Scan for the cell matching the given text and deliver its [x, y] coordinate at center. 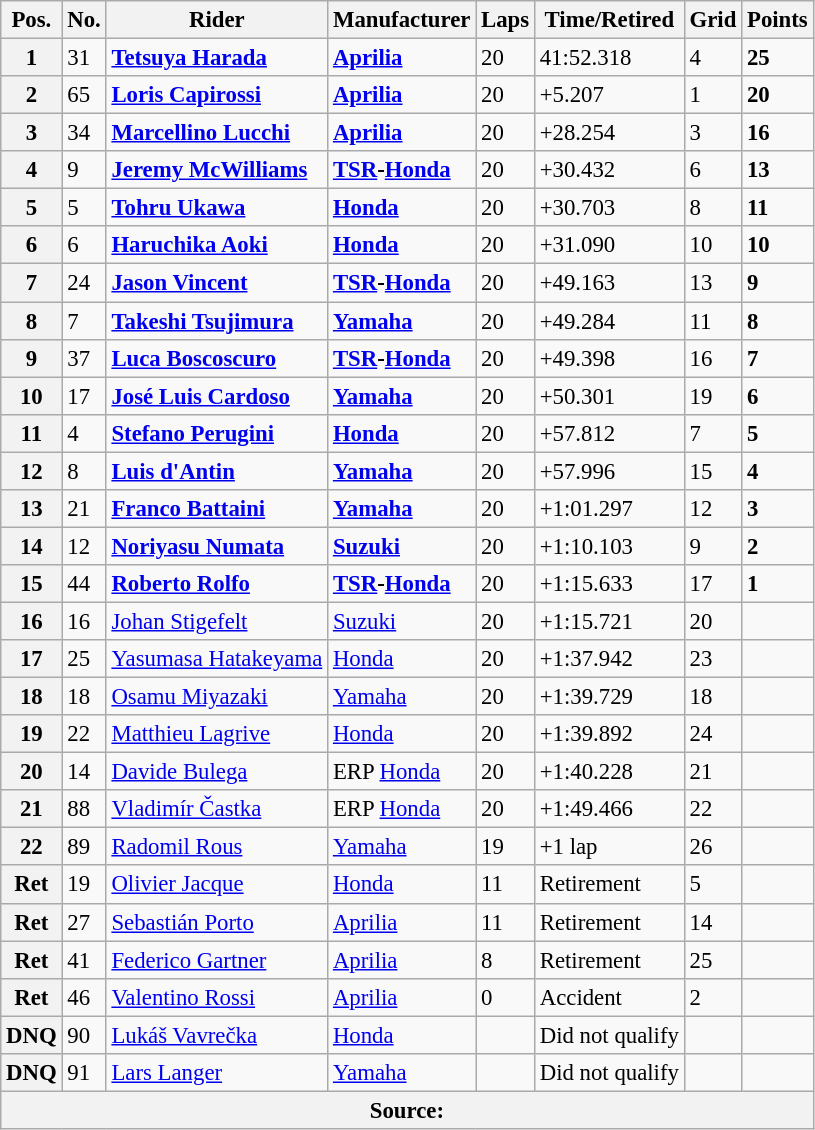
Tetsuya Harada [216, 58]
+1:49.466 [609, 809]
Source: [407, 1110]
Time/Retired [609, 20]
Franco Battaini [216, 509]
Jeremy McWilliams [216, 170]
Jason Vincent [216, 283]
27 [84, 922]
+28.254 [609, 133]
+49.284 [609, 321]
Yasumasa Hatakeyama [216, 659]
+30.703 [609, 208]
+49.398 [609, 358]
44 [84, 584]
Valentino Rossi [216, 997]
Manufacturer [402, 20]
Grid [712, 20]
37 [84, 358]
José Luis Cardoso [216, 396]
Tohru Ukawa [216, 208]
Accident [609, 997]
+1:39.729 [609, 697]
+30.432 [609, 170]
Roberto Rolfo [216, 584]
Laps [506, 20]
Luis d'Antin [216, 471]
31 [84, 58]
+1 lap [609, 847]
Loris Capirossi [216, 95]
Federico Gartner [216, 960]
+1:15.721 [609, 621]
Osamu Miyazaki [216, 697]
Lars Langer [216, 1073]
+31.090 [609, 245]
26 [712, 847]
91 [84, 1073]
Pos. [32, 20]
+57.996 [609, 471]
Points [778, 20]
88 [84, 809]
Haruchika Aoki [216, 245]
No. [84, 20]
Vladimír Častka [216, 809]
Lukáš Vavrečka [216, 1035]
+1:15.633 [609, 584]
+1:39.892 [609, 734]
Matthieu Lagrive [216, 734]
Davide Bulega [216, 772]
Radomil Rous [216, 847]
41 [84, 960]
+50.301 [609, 396]
+49.163 [609, 283]
Noriyasu Numata [216, 546]
Sebastián Porto [216, 922]
65 [84, 95]
34 [84, 133]
0 [506, 997]
89 [84, 847]
90 [84, 1035]
+57.812 [609, 433]
Stefano Perugini [216, 433]
+5.207 [609, 95]
Takeshi Tsujimura [216, 321]
Luca Boscoscuro [216, 358]
Rider [216, 20]
Olivier Jacque [216, 885]
+1:40.228 [609, 772]
Marcellino Lucchi [216, 133]
23 [712, 659]
+1:10.103 [609, 546]
41:52.318 [609, 58]
+1:01.297 [609, 509]
+1:37.942 [609, 659]
Johan Stigefelt [216, 621]
46 [84, 997]
